Capture the cell that displays the provided text and extract its (x, y) central coordinate. 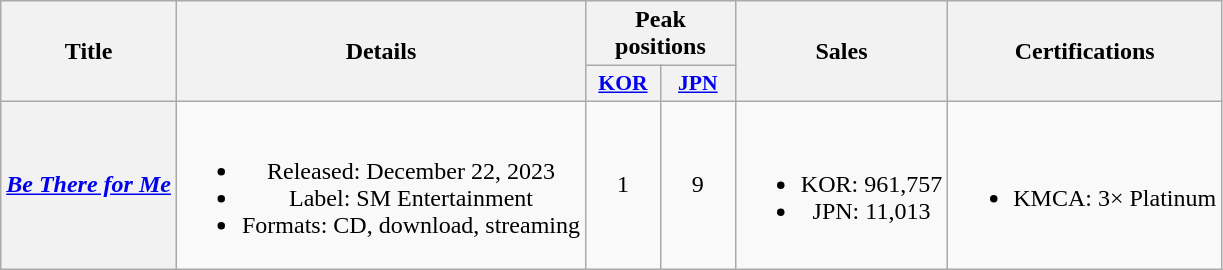
KOR (622, 84)
Details (380, 52)
1 (622, 184)
JPN (698, 84)
Be There for Me (89, 184)
KMCA: 3× Platinum (1085, 184)
Sales (841, 52)
Certifications (1085, 52)
Title (89, 52)
KOR: 961,757JPN: 11,013 (841, 184)
9 (698, 184)
Peak positions (660, 34)
Released: December 22, 2023Label: SM EntertainmentFormats: CD, download, streaming (380, 184)
